Find where the given text appears and provide that cell's center as [X, Y] coordinate. 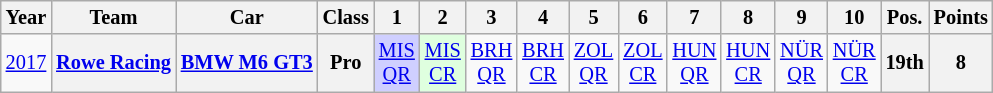
3 [492, 17]
1 [397, 17]
9 [802, 17]
NÜRCR [854, 63]
2017 [26, 63]
BRHQR [492, 63]
7 [694, 17]
2 [443, 17]
Car [247, 17]
ZOLCR [642, 63]
5 [594, 17]
19th [905, 63]
MISQR [397, 63]
ZOLQR [594, 63]
BRHCR [543, 63]
10 [854, 17]
6 [642, 17]
NÜRQR [802, 63]
Rowe Racing [114, 63]
Team [114, 17]
Year [26, 17]
Points [961, 17]
MISCR [443, 63]
4 [543, 17]
HUNQR [694, 63]
Pro [346, 63]
Class [346, 17]
BMW M6 GT3 [247, 63]
HUNCR [748, 63]
Pos. [905, 17]
